Detect which cell encompasses the target text, then output its [X, Y] center coordinate. 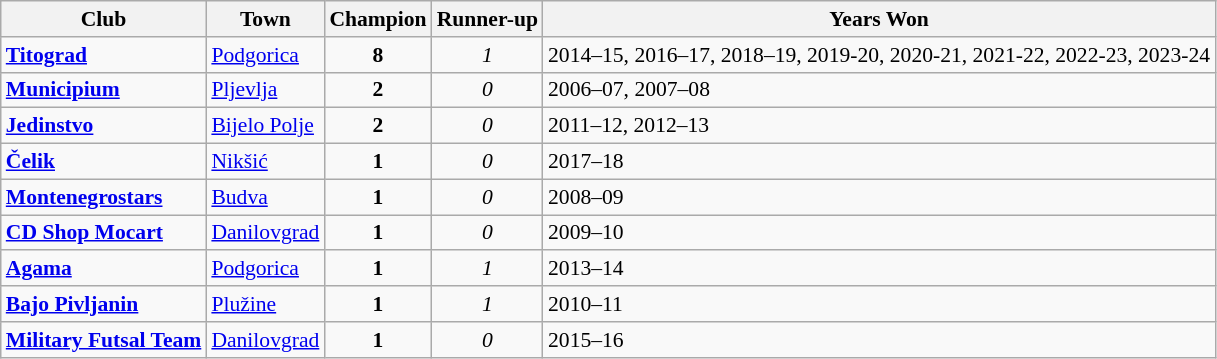
Jedinstvo [104, 126]
8 [378, 55]
Plužine [265, 304]
Bijelo Polje [265, 126]
Military Futsal Team [104, 340]
Agama [104, 269]
2015–16 [879, 340]
Town [265, 19]
Years Won [879, 19]
2009–10 [879, 233]
2010–11 [879, 304]
Municipium [104, 90]
Čelik [104, 162]
Pljevlja [265, 90]
Bajo Pivljanin [104, 304]
Club [104, 19]
2011–12, 2012–13 [879, 126]
Runner-up [488, 19]
2014–15, 2016–17, 2018–19, 2019-20, 2020-21, 2021-22, 2022-23, 2023-24 [879, 55]
2017–18 [879, 162]
CD Shop Mocart [104, 233]
2008–09 [879, 197]
2006–07, 2007–08 [879, 90]
Nikšić [265, 162]
Budva [265, 197]
Titograd [104, 55]
2013–14 [879, 269]
Montenegrostars [104, 197]
Champion [378, 19]
